Search for the cell housing the specified text and yield its (X, Y) center coordinate. 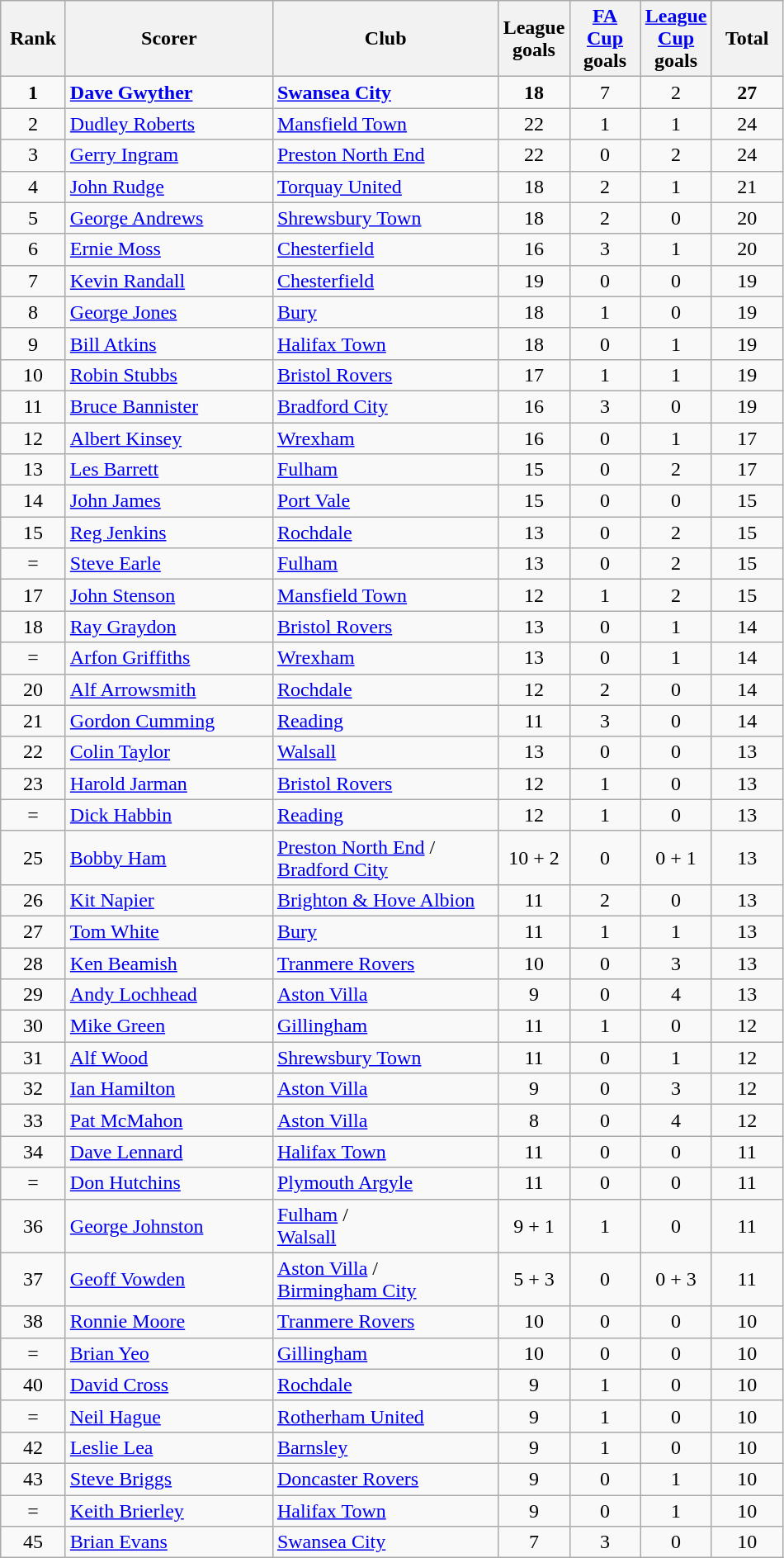
0 + 1 (676, 857)
Preston North End /Bradford City (385, 857)
Geoff Vowden (168, 1280)
Dick Habbin (168, 815)
George Johnston (168, 1225)
David Cross (168, 1385)
Steve Briggs (168, 1479)
34 (33, 1152)
Gerry Ingram (168, 155)
John Rudge (168, 187)
5 + 3 (534, 1280)
Arfon Griffiths (168, 658)
Ken Beamish (168, 964)
Brian Evans (168, 1542)
Fulham /Walsall (385, 1225)
Aston Villa /Birmingham City (385, 1280)
30 (33, 1026)
Barnsley (385, 1447)
9 + 1 (534, 1225)
38 (33, 1322)
Walsall (385, 752)
George Andrews (168, 218)
Brighton & Hove Albion (385, 900)
32 (33, 1089)
Brian Yeo (168, 1353)
Rank (33, 39)
George Jones (168, 312)
Bobby Ham (168, 857)
28 (33, 964)
Pat McMahon (168, 1120)
Torquay United (385, 187)
League Cup goals (676, 39)
Mike Green (168, 1026)
Dave Lennard (168, 1152)
Les Barrett (168, 470)
25 (33, 857)
5 (33, 218)
Leslie Lea (168, 1447)
Ronnie Moore (168, 1322)
Bruce Bannister (168, 406)
0 + 3 (676, 1280)
Colin Taylor (168, 752)
37 (33, 1280)
45 (33, 1542)
John Stenson (168, 595)
23 (33, 784)
Ernie Moss (168, 249)
Steve Earle (168, 564)
Ray Graydon (168, 627)
Scorer (168, 39)
Gordon Cumming (168, 721)
Alf Arrowsmith (168, 689)
FA Cup goals (605, 39)
Preston North End (385, 155)
26 (33, 900)
40 (33, 1385)
6 (33, 249)
33 (33, 1120)
Don Hutchins (168, 1183)
Alf Wood (168, 1058)
42 (33, 1447)
Reg Jenkins (168, 533)
Dudley Roberts (168, 124)
Keith Brierley (168, 1510)
43 (33, 1479)
Dave Gwyther (168, 92)
Ian Hamilton (168, 1089)
10 + 2 (534, 857)
Rotherham United (385, 1416)
31 (33, 1058)
36 (33, 1225)
Tom White (168, 931)
Bradford City (385, 406)
29 (33, 995)
Kit Napier (168, 900)
League goals (534, 39)
Albert Kinsey (168, 438)
Doncaster Rovers (385, 1479)
Kevin Randall (168, 281)
Port Vale (385, 501)
Club (385, 39)
Neil Hague (168, 1416)
Andy Lochhead (168, 995)
Robin Stubbs (168, 375)
Plymouth Argyle (385, 1183)
Harold Jarman (168, 784)
Total (747, 39)
Bill Atkins (168, 343)
John James (168, 501)
